Determine the [X, Y] coordinate at the center of the cell enclosing the given text.  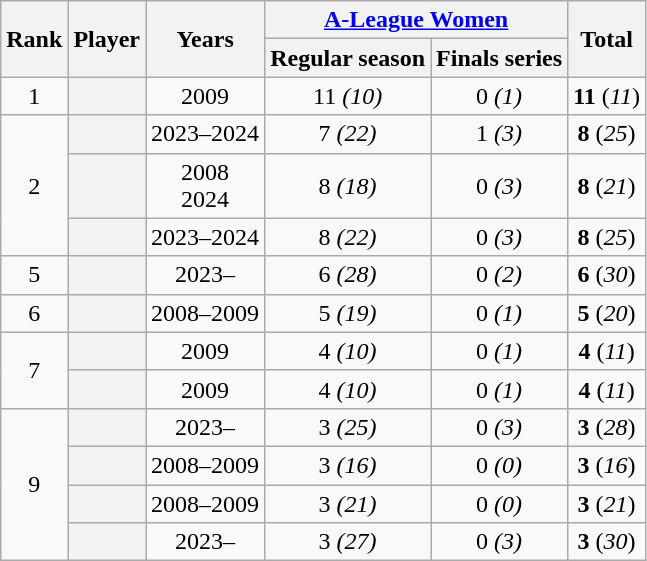
7 (22) [348, 134]
8 (18) [348, 186]
5 (20) [607, 313]
Finals series [500, 58]
8 (21) [607, 186]
7 [34, 370]
20082024 [206, 186]
3 (28) [607, 427]
Years [206, 39]
1 (3) [500, 134]
5 (19) [348, 313]
1 [34, 96]
3 (25) [348, 427]
6 (28) [348, 275]
Rank [34, 39]
Player [107, 39]
3 (27) [348, 542]
A-League Women [416, 20]
Total [607, 39]
3 (30) [607, 542]
11 (10) [348, 96]
5 [34, 275]
6 [34, 313]
9 [34, 484]
0 (2) [500, 275]
11 (11) [607, 96]
6 (30) [607, 275]
8 (22) [348, 237]
2 [34, 186]
Regular season [348, 58]
